Return the [X, Y] coordinate for the center point of the cell that contains the specified text.  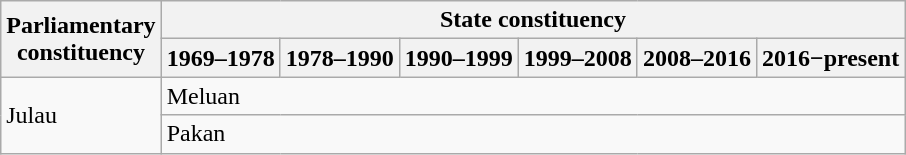
Parliamentaryconstituency [81, 39]
1978–1990 [340, 58]
State constituency [533, 20]
Meluan [533, 96]
1999–2008 [578, 58]
Pakan [533, 134]
Julau [81, 115]
1990–1999 [458, 58]
2008–2016 [696, 58]
2016−present [830, 58]
1969–1978 [220, 58]
